Identify which cell holds the provided text, then report its [x, y] central coordinate. 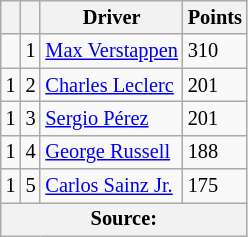
3 [31, 118]
2 [31, 85]
Max Verstappen [111, 51]
Carlos Sainz Jr. [111, 186]
Source: [124, 219]
Points [215, 17]
Charles Leclerc [111, 85]
Driver [111, 17]
Sergio Pérez [111, 118]
4 [31, 152]
175 [215, 186]
188 [215, 152]
310 [215, 51]
George Russell [111, 152]
5 [31, 186]
